Detect which cell encompasses the target text, then output its (X, Y) center coordinate. 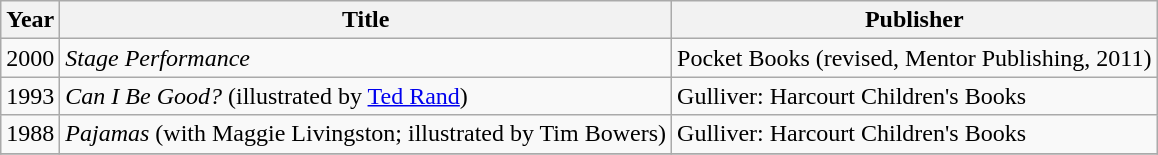
Can I Be Good? (illustrated by Ted Rand) (366, 96)
1988 (30, 134)
Pajamas (with Maggie Livingston; illustrated by Tim Bowers) (366, 134)
1993 (30, 96)
Stage Performance (366, 58)
Year (30, 20)
Publisher (914, 20)
2000 (30, 58)
Pocket Books (revised, Mentor Publishing, 2011) (914, 58)
Title (366, 20)
